From the cell containing the given text, extract its center point as [X, Y] coordinate. 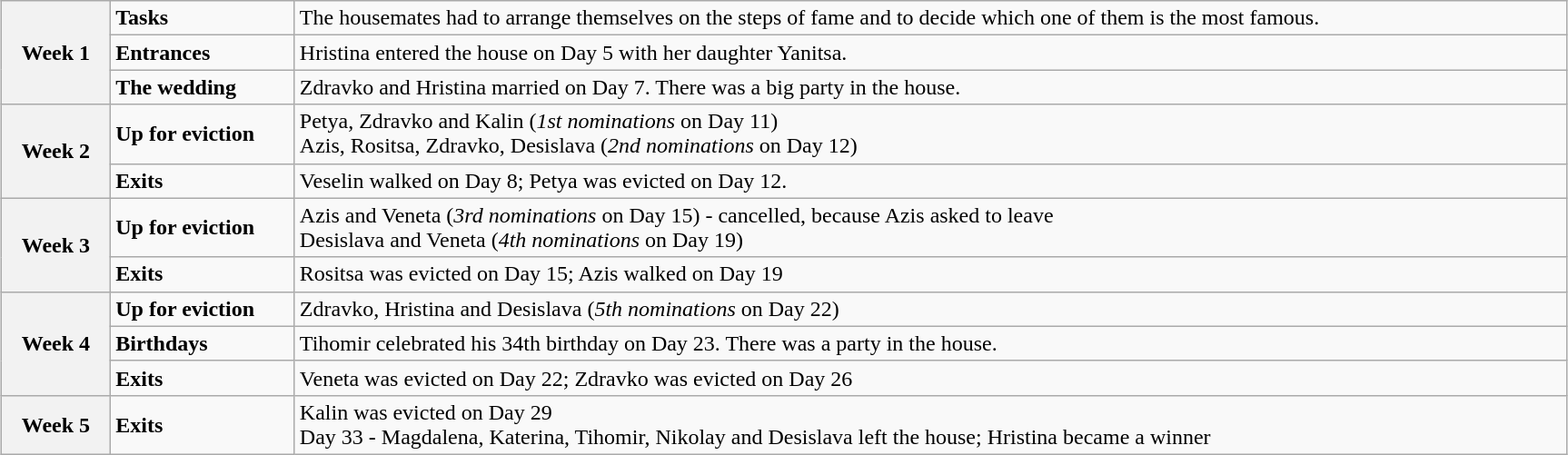
Birthdays [203, 343]
Veneta was evicted on Day 22; Zdravko was evicted on Day 26 [930, 378]
Rositsa was evicted on Day 15; Azis walked on Day 19 [930, 274]
Zdravko, Hristina and Desislava (5th nominations on Day 22) [930, 309]
The housemates had to arrange themselves on the steps of fame and to decide which one of them is the most famous. [930, 18]
Week 2 [56, 151]
Entrances [203, 53]
Hristina entered the house on Day 5 with her daughter Yanitsa. [930, 53]
Veselin walked on Day 8; Petya was evicted on Day 12. [930, 181]
Week 3 [56, 245]
Kalin was evicted on Day 29Day 33 - Magdalena, Katerina, Tihomir, Nikolay and Desislava left the house; Hristina became a winner [930, 425]
Week 4 [56, 343]
Zdravko and Hristina married on Day 7. There was a big party in the house. [930, 87]
Tasks [203, 18]
Petya, Zdravko and Kalin (1st nominations on Day 11)Azis, Rositsa, Zdravko, Desislava (2nd nominations on Day 12) [930, 134]
Week 5 [56, 425]
Week 1 [56, 53]
Azis and Veneta (3rd nominations on Day 15) - cancelled, because Azis asked to leaveDesislava and Veneta (4th nominations on Day 19) [930, 227]
Tihomir celebrated his 34th birthday on Day 23. There was a party in the house. [930, 343]
The wedding [203, 87]
